Return the [X, Y] coordinate for the center point of the cell that contains the specified text.  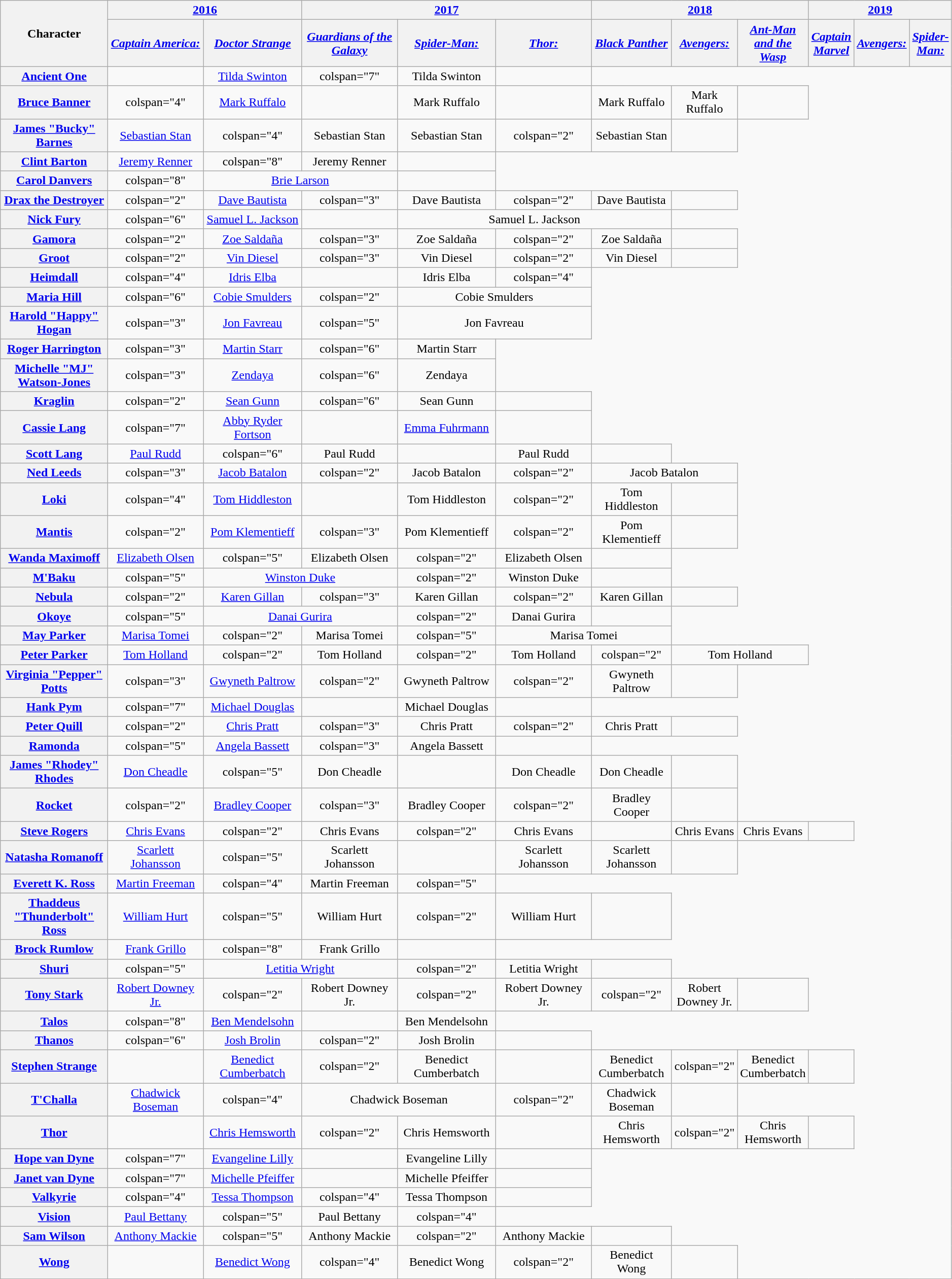
Carol Danvers [54, 181]
Character [54, 33]
Cassie Lang [54, 427]
Groot [54, 258]
Okoye [54, 616]
Sam Wilson [54, 1236]
Roger Harrington [54, 349]
Nick Fury [54, 219]
Michelle "MJ" Watson-Jones [54, 375]
Thor: [544, 43]
Ramonda [54, 746]
Brie Larson [300, 181]
May Parker [54, 635]
Captain America: [156, 43]
Brock Rumlow [54, 949]
2016 [205, 10]
Talos [54, 1021]
Gamora [54, 238]
Heimdall [54, 277]
Rocket [54, 805]
Thor [54, 1132]
M'Baku [54, 577]
Captain Marvel [831, 43]
Loki [54, 499]
Wanda Maximoff [54, 558]
Thaddeus "Thunderbolt" Ross [54, 916]
Abby Ryder Fortson [253, 427]
Stephen Strange [54, 1066]
Janet van Dyne [54, 1178]
Shuri [54, 969]
Hank Pym [54, 707]
Mantis [54, 532]
Bruce Banner [54, 102]
Guardians of the Galaxy [349, 43]
Peter Quill [54, 727]
Emma Fuhrmann [446, 427]
2018 [700, 10]
Kraglin [54, 401]
Steve Rogers [54, 831]
Peter Parker [54, 654]
James "Rhodey" Rhodes [54, 772]
Harold "Happy" Hogan [54, 323]
Valkyrie [54, 1197]
James "Bucky" Barnes [54, 135]
Doctor Strange [253, 43]
Hope van Dyne [54, 1159]
T'Challa [54, 1099]
Everett K. Ross [54, 883]
Ancient One [54, 76]
Wong [54, 1262]
Maria Hill [54, 297]
2019 [880, 10]
Virginia "Pepper" Potts [54, 681]
Thanos [54, 1040]
Ant-Man and the Wasp [773, 43]
Clint Barton [54, 161]
Ned Leeds [54, 473]
Tony Stark [54, 994]
Black Panther [632, 43]
2017 [446, 10]
Nebula [54, 597]
Natasha Romanoff [54, 857]
Scott Lang [54, 454]
Drax the Destroyer [54, 200]
Vision [54, 1217]
